Return (X, Y) of the center of cell containing provided text 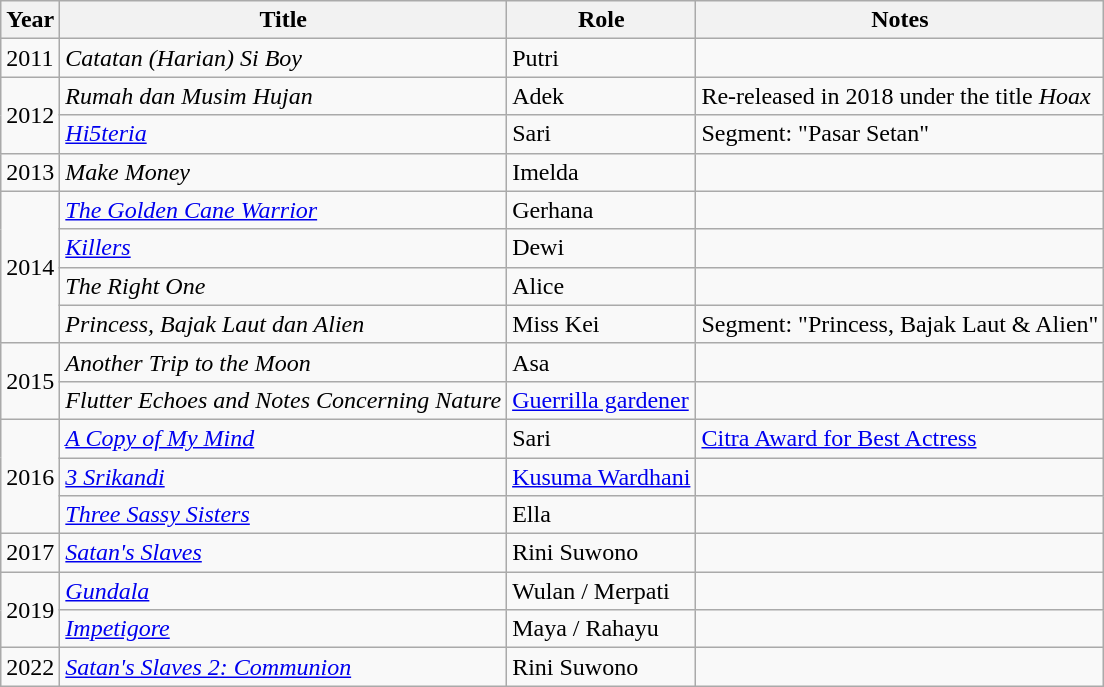
Gerhana (602, 210)
Putri (602, 58)
2013 (30, 172)
2017 (30, 553)
Flutter Echoes and Notes Concerning Nature (284, 400)
Year (30, 20)
Notes (900, 20)
Guerrilla gardener (602, 400)
2011 (30, 58)
2022 (30, 667)
2016 (30, 476)
Miss Kei (602, 324)
Maya / Rahayu (602, 629)
Segment: "Princess, Bajak Laut & Alien" (900, 324)
The Golden Cane Warrior (284, 210)
Kusuma Wardhani (602, 477)
Make Money (284, 172)
Imelda (602, 172)
2019 (30, 610)
Satan's Slaves (284, 553)
Killers (284, 248)
Role (602, 20)
Satan's Slaves 2: Communion (284, 667)
3 Srikandi (284, 477)
2014 (30, 267)
Adek (602, 96)
Asa (602, 362)
Dewi (602, 248)
Three Sassy Sisters (284, 515)
A Copy of My Mind (284, 438)
2012 (30, 115)
Gundala (284, 591)
Alice (602, 286)
Impetigore (284, 629)
Re-released in 2018 under the title Hoax (900, 96)
Rumah dan Musim Hujan (284, 96)
Citra Award for Best Actress (900, 438)
Hi5teria (284, 134)
Princess, Bajak Laut dan Alien (284, 324)
Title (284, 20)
Another Trip to the Moon (284, 362)
Wulan / Merpati (602, 591)
The Right One (284, 286)
Ella (602, 515)
2015 (30, 381)
Segment: "Pasar Setan" (900, 134)
Catatan (Harian) Si Boy (284, 58)
